Scan for the cell matching the given text and deliver its [X, Y] coordinate at center. 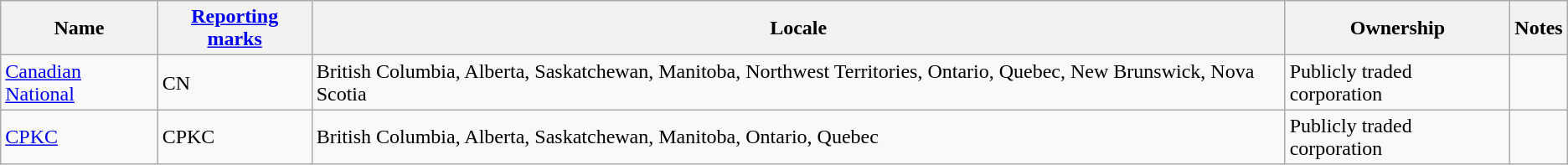
Name [79, 28]
Ownership [1397, 28]
Reporting marks [235, 28]
Notes [1539, 28]
Locale [798, 28]
Canadian National [79, 82]
British Columbia, Alberta, Saskatchewan, Manitoba, Ontario, Quebec [798, 137]
British Columbia, Alberta, Saskatchewan, Manitoba, Northwest Territories, Ontario, Quebec, New Brunswick, Nova Scotia [798, 82]
CN [235, 82]
